For the text-containing cell, return its midpoint in [x, y] coordinate format. 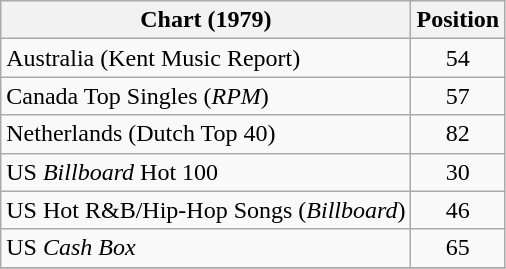
Australia (Kent Music Report) [206, 58]
82 [458, 134]
Netherlands (Dutch Top 40) [206, 134]
30 [458, 172]
US Hot R&B/Hip-Hop Songs (Billboard) [206, 210]
65 [458, 248]
Canada Top Singles (RPM) [206, 96]
46 [458, 210]
54 [458, 58]
US Billboard Hot 100 [206, 172]
Chart (1979) [206, 20]
US Cash Box [206, 248]
57 [458, 96]
Position [458, 20]
